For the text-containing cell, return its midpoint in (X, Y) coordinate format. 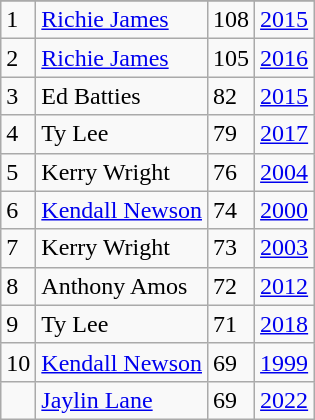
2018 (284, 324)
2012 (284, 286)
105 (232, 58)
71 (232, 324)
2003 (284, 248)
Jaylin Lane (122, 400)
2 (18, 58)
5 (18, 172)
1999 (284, 362)
74 (232, 210)
76 (232, 172)
3 (18, 96)
6 (18, 210)
1 (18, 20)
2000 (284, 210)
9 (18, 324)
2016 (284, 58)
72 (232, 286)
8 (18, 286)
7 (18, 248)
79 (232, 134)
Ed Batties (122, 96)
2022 (284, 400)
82 (232, 96)
2017 (284, 134)
73 (232, 248)
108 (232, 20)
Anthony Amos (122, 286)
4 (18, 134)
2004 (284, 172)
10 (18, 362)
